Detect which cell encompasses the target text, then output its [x, y] center coordinate. 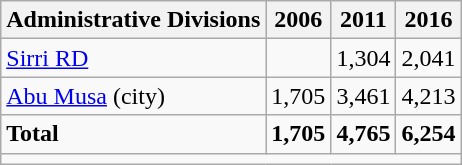
2,041 [428, 58]
1,304 [364, 58]
Sirri RD [134, 58]
4,213 [428, 96]
4,765 [364, 134]
Abu Musa (city) [134, 96]
Total [134, 134]
6,254 [428, 134]
3,461 [364, 96]
2006 [298, 20]
Administrative Divisions [134, 20]
2011 [364, 20]
2016 [428, 20]
